Locate the cell with the specified text and output its (x, y) center coordinate. 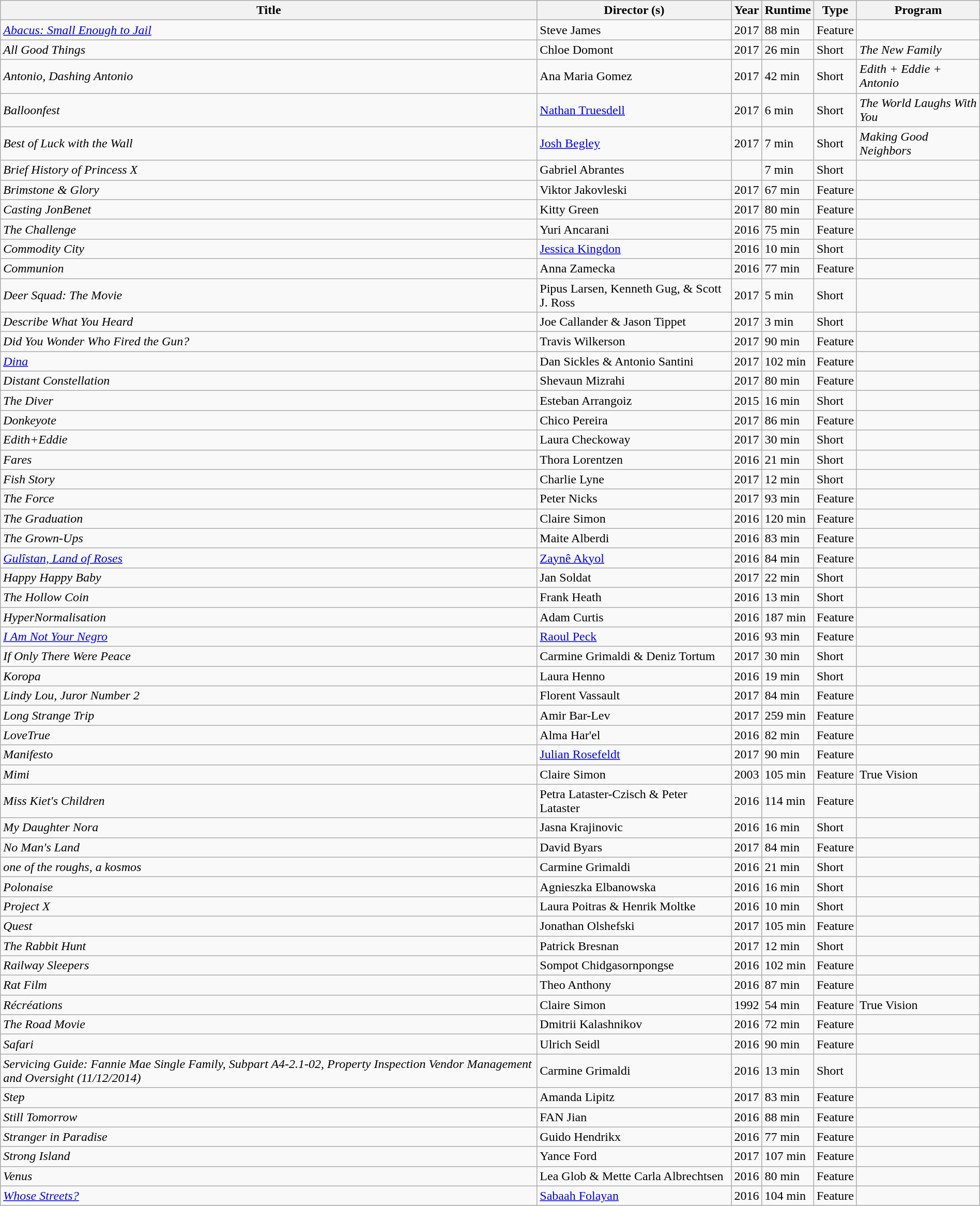
Project X (269, 906)
Florent Vassault (634, 696)
The Grown-Ups (269, 538)
Antonio, Dashing Antonio (269, 77)
Runtime (788, 10)
Guido Hendrikx (634, 1137)
Abacus: Small Enough to Jail (269, 30)
2015 (746, 401)
Polonaise (269, 887)
Adam Curtis (634, 617)
Happy Happy Baby (269, 577)
The Diver (269, 401)
The World Laughs With You (918, 110)
67 min (788, 190)
6 min (788, 110)
Fish Story (269, 479)
Charlie Lyne (634, 479)
259 min (788, 715)
Casting JonBenet (269, 209)
Pipus Larsen, Kenneth Gug, & Scott J. Ross (634, 295)
Type (835, 10)
Yance Ford (634, 1156)
120 min (788, 518)
Deer Squad: The Movie (269, 295)
Maite Alberdi (634, 538)
Director (s) (634, 10)
FAN Jian (634, 1117)
Carmine Grimaldi & Deniz Tortum (634, 657)
Mimi (269, 774)
26 min (788, 50)
Still Tomorrow (269, 1117)
Year (746, 10)
Ana Maria Gomez (634, 77)
Making Good Neighbors (918, 144)
Dina (269, 361)
Julian Rosefeldt (634, 755)
Frank Heath (634, 597)
If Only There Were Peace (269, 657)
Joe Callander & Jason Tippet (634, 322)
Quest (269, 926)
HyperNormalisation (269, 617)
Title (269, 10)
2003 (746, 774)
Theo Anthony (634, 985)
Koropa (269, 676)
5 min (788, 295)
Sompot Chidgasornpongse (634, 966)
Fares (269, 460)
Shevaun Mizrahi (634, 381)
Chloe Domont (634, 50)
Edith + Eddie + Antonio (918, 77)
Lea Glob & Mette Carla Albrechtsen (634, 1176)
Best of Luck with the Wall (269, 144)
Brief History of Princess X (269, 170)
54 min (788, 1005)
Communion (269, 268)
Manifesto (269, 755)
Laura Henno (634, 676)
I Am Not Your Negro (269, 637)
LoveTrue (269, 735)
Viktor Jakovleski (634, 190)
Railway Sleepers (269, 966)
Balloonfest (269, 110)
All Good Things (269, 50)
Gabriel Abrantes (634, 170)
Whose Streets? (269, 1196)
72 min (788, 1025)
Agnieszka Elbanowska (634, 887)
Edith+Eddie (269, 440)
David Byars (634, 847)
Long Strange Trip (269, 715)
Dmitrii Kalashnikov (634, 1025)
Miss Kiet's Children (269, 801)
Describe What You Heard (269, 322)
The Rabbit Hunt (269, 945)
Donkeyote (269, 420)
107 min (788, 1156)
19 min (788, 676)
No Man's Land (269, 847)
Jonathan Olshefski (634, 926)
Did You Wonder Who Fired the Gun? (269, 342)
Rat Film (269, 985)
Josh Begley (634, 144)
Laura Poitras & Henrik Moltke (634, 906)
The Road Movie (269, 1025)
Step (269, 1097)
Program (918, 10)
1992 (746, 1005)
Récréations (269, 1005)
Distant Constellation (269, 381)
Kitty Green (634, 209)
Zaynê Akyol (634, 558)
Venus (269, 1176)
Jan Soldat (634, 577)
Esteban Arrangoiz (634, 401)
Stranger in Paradise (269, 1137)
Anna Zamecka (634, 268)
Amanda Lipitz (634, 1097)
75 min (788, 229)
Safari (269, 1044)
Strong Island (269, 1156)
The Graduation (269, 518)
Jasna Krajinovic (634, 828)
Ulrich Seidl (634, 1044)
Alma Har'el (634, 735)
87 min (788, 985)
Peter Nicks (634, 499)
Nathan Truesdell (634, 110)
Brimstone & Glory (269, 190)
3 min (788, 322)
22 min (788, 577)
Thora Lorentzen (634, 460)
Amir Bar-Lev (634, 715)
Sabaah Folayan (634, 1196)
42 min (788, 77)
Travis Wilkerson (634, 342)
Dan Sickles & Antonio Santini (634, 361)
Steve James (634, 30)
Yuri Ancarani (634, 229)
Gulîstan, Land of Roses (269, 558)
The Hollow Coin (269, 597)
The New Family (918, 50)
Servicing Guide: Fannie Mae Single Family, Subpart A4-2.1-02, Property Inspection Vendor Management and Oversight (11/12/2014) (269, 1071)
104 min (788, 1196)
187 min (788, 617)
one of the roughs, a kosmos (269, 867)
86 min (788, 420)
Commodity City (269, 249)
The Challenge (269, 229)
Raoul Peck (634, 637)
My Daughter Nora (269, 828)
The Force (269, 499)
82 min (788, 735)
Laura Checkoway (634, 440)
Chico Pereira (634, 420)
Lindy Lou, Juror Number 2 (269, 696)
Petra Lataster-Czisch & Peter Lataster (634, 801)
Patrick Bresnan (634, 945)
Jessica Kingdon (634, 249)
114 min (788, 801)
